Pinpoint the cell where the given text exists, returning its (X, Y) midpoint coordinate. 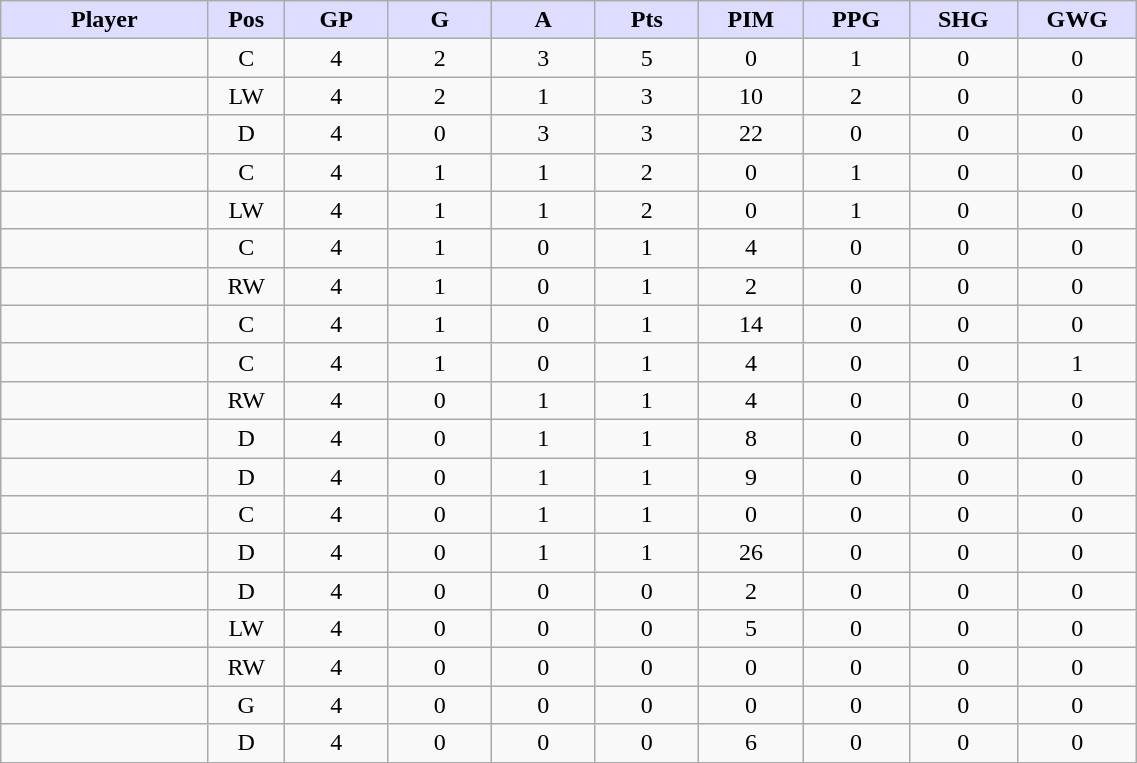
PIM (752, 20)
Pos (246, 20)
22 (752, 134)
10 (752, 96)
GP (336, 20)
26 (752, 553)
A (544, 20)
14 (752, 324)
PPG (856, 20)
Pts (647, 20)
Player (104, 20)
8 (752, 438)
6 (752, 743)
9 (752, 477)
GWG (1078, 20)
SHG (964, 20)
